Detect which cell encompasses the target text, then output its [X, Y] center coordinate. 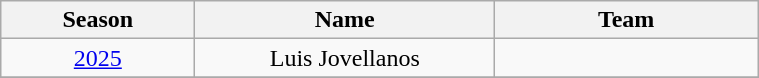
Team [626, 20]
Luis Jovellanos [345, 58]
Name [345, 20]
2025 [98, 58]
Season [98, 20]
